Find where the given text appears and provide that cell's center as [X, Y] coordinate. 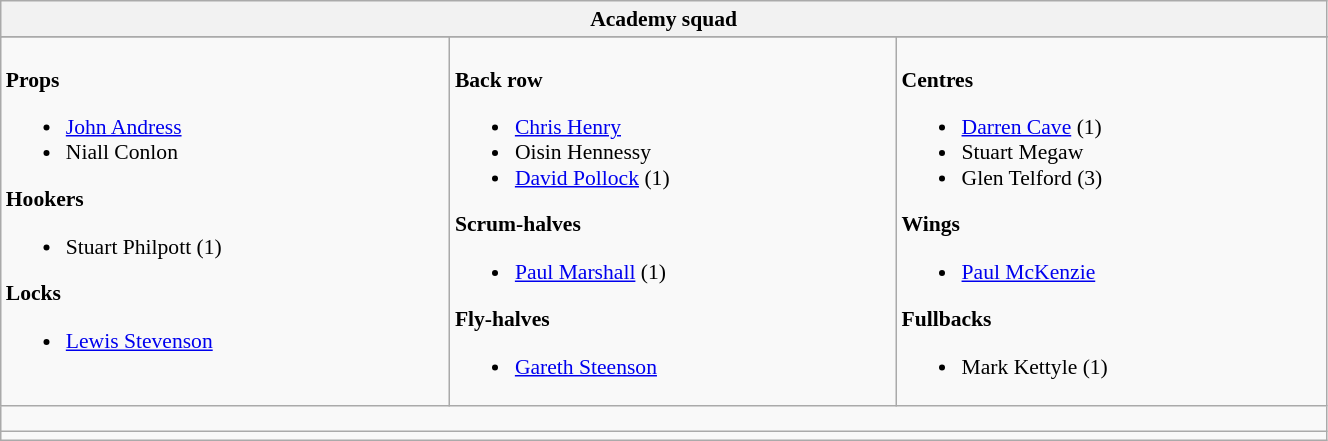
Props John Andress Niall ConlonHookers Stuart Philpott (1)Locks Lewis Stevenson [226, 222]
Centres Darren Cave (1) Stuart Megaw Glen Telford (3)Wings Paul McKenzieFullbacks Mark Kettyle (1) [1111, 222]
Back row Chris Henry Oisin Hennessy David Pollock (1)Scrum-halves Paul Marshall (1)Fly-halves Gareth Steenson [674, 222]
Academy squad [664, 19]
